Find where the given text appears and provide that cell's center as (x, y) coordinate. 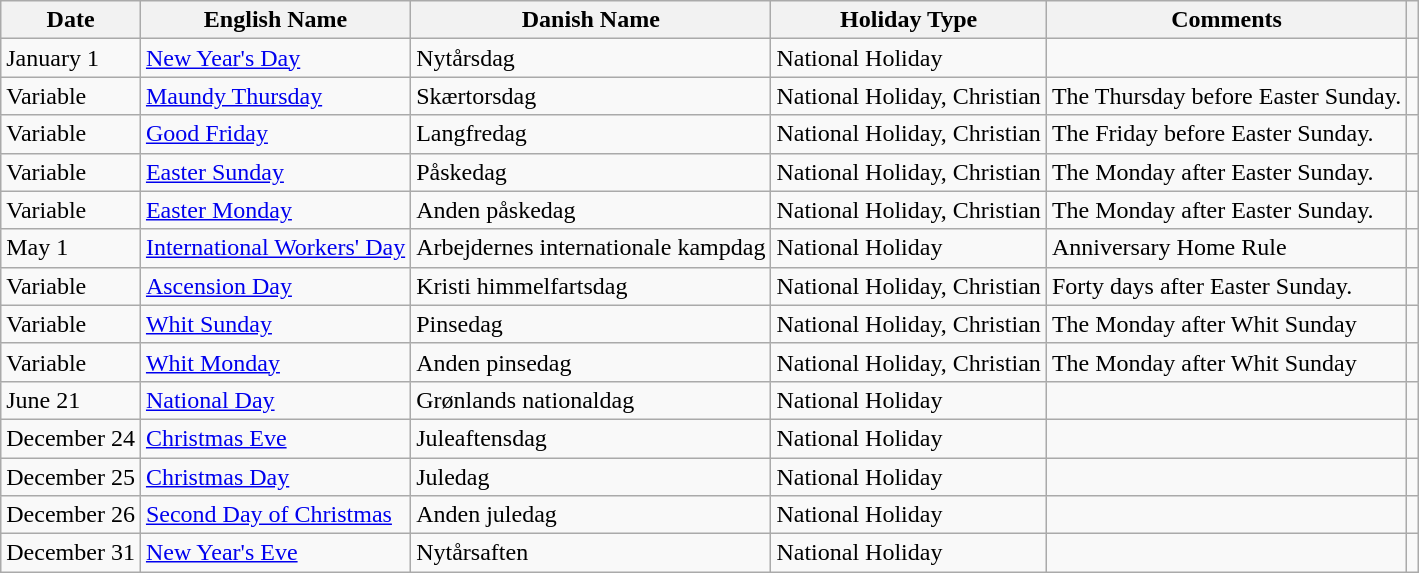
National Day (275, 400)
Easter Sunday (275, 172)
Juleaftensdag (591, 438)
Date (71, 20)
Comments (1226, 20)
Anniversary Home Rule (1226, 248)
December 25 (71, 477)
Pinsedag (591, 324)
Christmas Day (275, 477)
Grønlands nationaldag (591, 400)
May 1 (71, 248)
Whit Monday (275, 362)
Anden påskedag (591, 210)
Danish Name (591, 20)
New Year's Day (275, 58)
International Workers' Day (275, 248)
Nytårsdag (591, 58)
The Friday before Easter Sunday. (1226, 134)
English Name (275, 20)
Christmas Eve (275, 438)
Kristi himmelfartsdag (591, 286)
Forty days after Easter Sunday. (1226, 286)
Arbejdernes internationale kampdag (591, 248)
Second Day of Christmas (275, 515)
Nytårsaften (591, 553)
Good Friday (275, 134)
January 1 (71, 58)
Påskedag (591, 172)
Juledag (591, 477)
June 21 (71, 400)
Whit Sunday (275, 324)
Easter Monday (275, 210)
New Year's Eve (275, 553)
Holiday Type (908, 20)
Skærtorsdag (591, 96)
Anden juledag (591, 515)
December 24 (71, 438)
December 31 (71, 553)
Langfredag (591, 134)
Ascension Day (275, 286)
Anden pinsedag (591, 362)
December 26 (71, 515)
The Thursday before Easter Sunday. (1226, 96)
Maundy Thursday (275, 96)
